Capture the cell that displays the provided text and extract its (x, y) central coordinate. 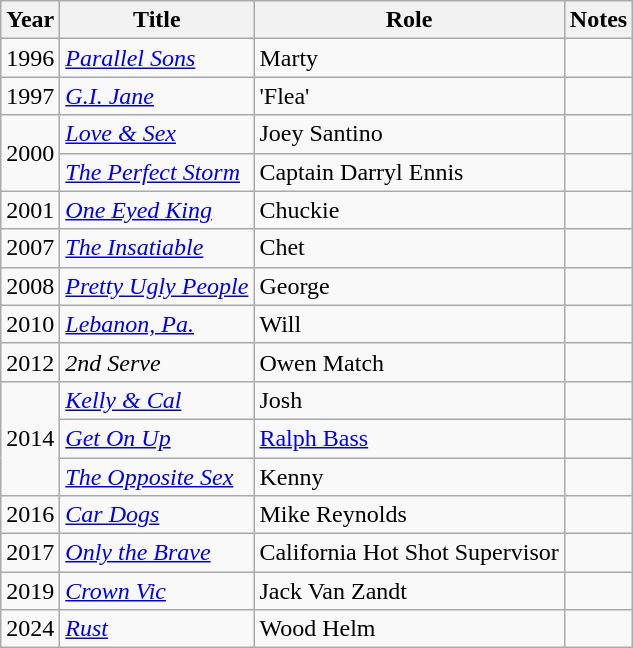
Love & Sex (157, 134)
2010 (30, 324)
Mike Reynolds (409, 515)
George (409, 286)
Year (30, 20)
Parallel Sons (157, 58)
Only the Brave (157, 553)
'Flea' (409, 96)
2017 (30, 553)
Wood Helm (409, 629)
Kenny (409, 477)
Marty (409, 58)
Captain Darryl Ennis (409, 172)
Rust (157, 629)
Ralph Bass (409, 438)
Owen Match (409, 362)
2019 (30, 591)
Title (157, 20)
Get On Up (157, 438)
Role (409, 20)
The Perfect Storm (157, 172)
California Hot Shot Supervisor (409, 553)
2016 (30, 515)
2024 (30, 629)
1997 (30, 96)
G.I. Jane (157, 96)
2007 (30, 248)
Chuckie (409, 210)
Notes (598, 20)
2012 (30, 362)
The Insatiable (157, 248)
Joey Santino (409, 134)
Crown Vic (157, 591)
2000 (30, 153)
Will (409, 324)
Chet (409, 248)
2008 (30, 286)
Jack Van Zandt (409, 591)
Josh (409, 400)
2001 (30, 210)
The Opposite Sex (157, 477)
1996 (30, 58)
Kelly & Cal (157, 400)
2014 (30, 438)
Pretty Ugly People (157, 286)
One Eyed King (157, 210)
Lebanon, Pa. (157, 324)
Car Dogs (157, 515)
2nd Serve (157, 362)
